Detect which cell encompasses the target text, then output its (x, y) center coordinate. 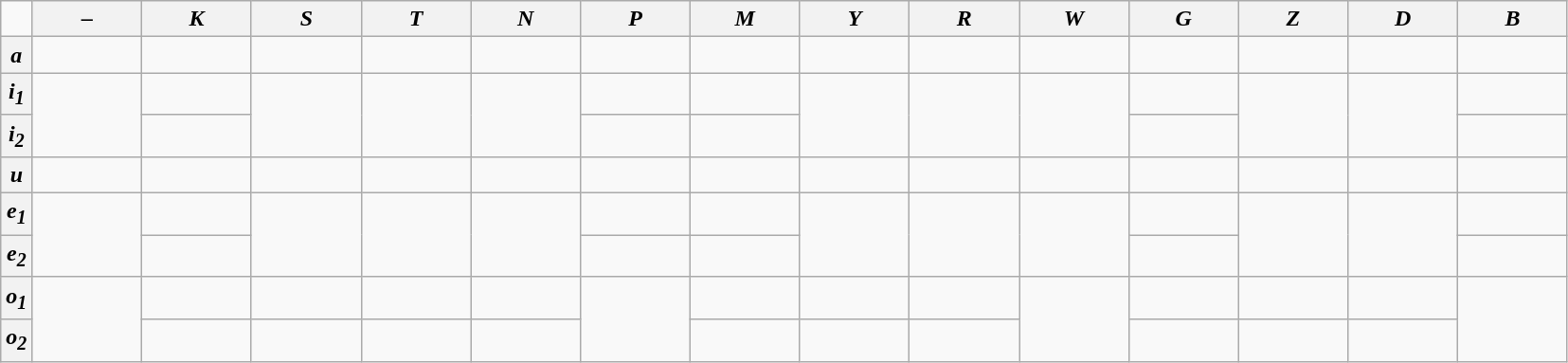
T (416, 19)
a (17, 55)
Z (1293, 19)
– (87, 19)
e1 (17, 214)
G (1183, 19)
i1 (17, 94)
K (197, 19)
o2 (17, 340)
N (526, 19)
D (1403, 19)
W (1074, 19)
u (17, 175)
B (1513, 19)
o1 (17, 298)
R (964, 19)
i2 (17, 136)
M (745, 19)
S (306, 19)
P (636, 19)
Y (855, 19)
e2 (17, 256)
